Provide the [x, y] coordinate of the cell's center where the given text is located.  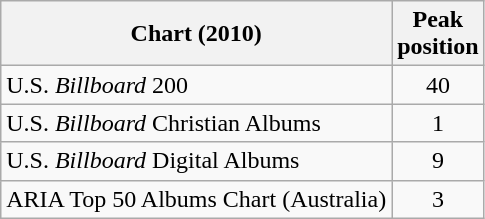
9 [438, 161]
U.S. Billboard Digital Albums [196, 161]
40 [438, 85]
1 [438, 123]
ARIA Top 50 Albums Chart (Australia) [196, 199]
Chart (2010) [196, 34]
U.S. Billboard 200 [196, 85]
3 [438, 199]
Peakposition [438, 34]
U.S. Billboard Christian Albums [196, 123]
